Pinpoint the cell where the given text exists, returning its (x, y) midpoint coordinate. 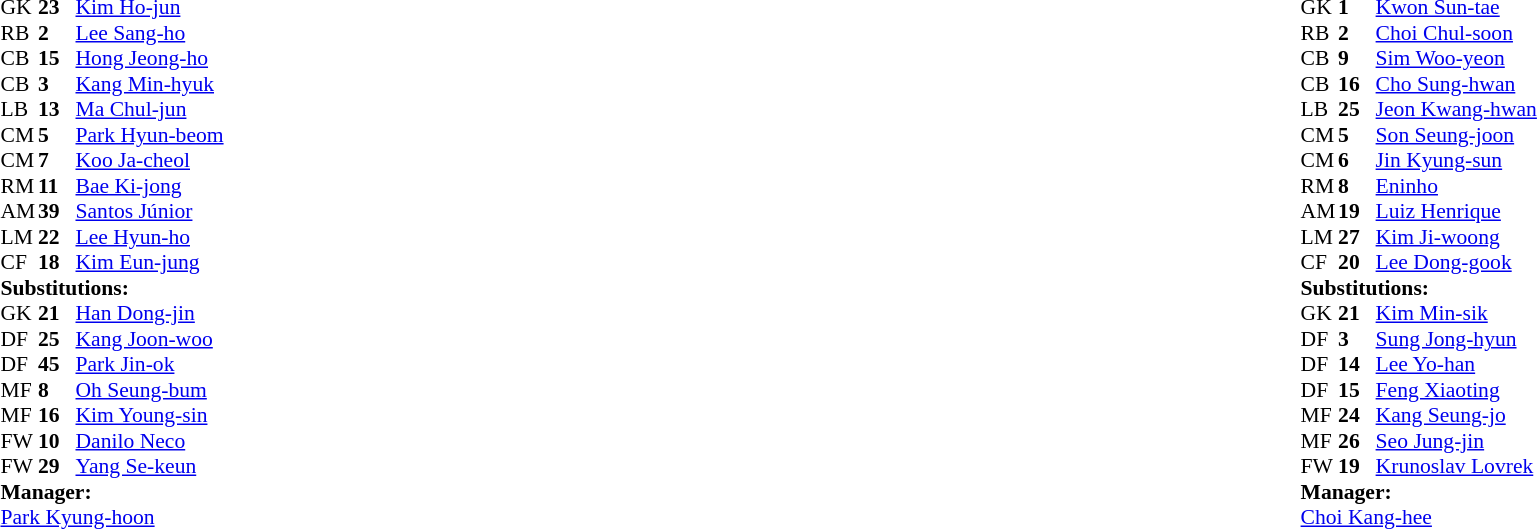
18 (57, 263)
Kim Min-sik (1456, 313)
Park Hyun-beom (150, 135)
6 (1357, 161)
Santos Júnior (150, 211)
Hong Jeong-ho (150, 59)
Seo Jung-jin (1456, 441)
10 (57, 441)
39 (57, 211)
Bae Ki-jong (150, 186)
27 (1357, 237)
7 (57, 161)
Choi Chul-soon (1456, 33)
Sung Jong-hyun (1456, 339)
Han Dong-jin (150, 313)
Lee Dong-gook (1456, 263)
Jeon Kwang-hwan (1456, 109)
22 (57, 237)
Eninho (1456, 186)
Koo Ja-cheol (150, 161)
Kim Young-sin (150, 415)
24 (1357, 415)
Luiz Henrique (1456, 211)
Lee Sang-ho (150, 33)
Kang Joon-woo (150, 339)
20 (1357, 263)
Krunoslav Lovrek (1456, 467)
13 (57, 109)
11 (57, 186)
Park Jin-ok (150, 365)
Feng Xiaoting (1456, 390)
Danilo Neco (150, 441)
Kang Seung-jo (1456, 415)
Ma Chul-jun (150, 109)
45 (57, 365)
Kim Ji-woong (1456, 237)
Son Seung-joon (1456, 135)
Yang Se-keun (150, 467)
26 (1357, 441)
Lee Yo-han (1456, 365)
Cho Sung-hwan (1456, 84)
9 (1357, 59)
Oh Seung-bum (150, 390)
Lee Hyun-ho (150, 237)
Kang Min-hyuk (150, 84)
Kim Eun-jung (150, 263)
14 (1357, 365)
29 (57, 467)
Sim Woo-yeon (1456, 59)
Jin Kyung-sun (1456, 161)
